Detect which cell encompasses the target text, then output its (X, Y) center coordinate. 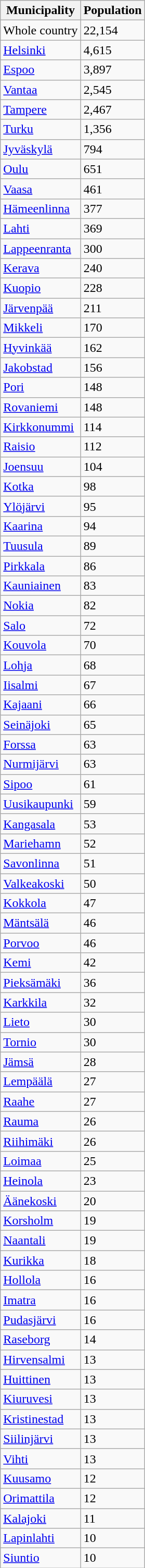
Orimattila (41, 1498)
Hyvinkää (41, 348)
1,356 (112, 129)
Salo (41, 626)
89 (112, 546)
50 (112, 884)
18 (112, 1260)
211 (112, 308)
Kurikka (41, 1260)
14 (112, 1340)
3,897 (112, 70)
Lieto (41, 1022)
86 (112, 566)
95 (112, 506)
Kokkola (41, 903)
Riihimäki (41, 1141)
Raisio (41, 447)
Kajaani (41, 705)
47 (112, 903)
Naantali (41, 1241)
Vaasa (41, 189)
67 (112, 685)
Mariehamn (41, 843)
Siuntio (41, 1558)
20 (112, 1200)
Forssa (41, 744)
Oulu (41, 169)
240 (112, 268)
Porvoo (41, 943)
156 (112, 367)
25 (112, 1161)
68 (112, 665)
Huittinen (41, 1379)
Lapinlahti (41, 1538)
794 (112, 149)
Kotka (41, 486)
162 (112, 348)
Turku (41, 129)
Mikkeli (41, 328)
369 (112, 228)
Kauniainen (41, 586)
651 (112, 169)
Kiuruvesi (41, 1399)
Vantaa (41, 90)
59 (112, 804)
Karkkila (41, 1002)
Pirkkala (41, 566)
461 (112, 189)
53 (112, 824)
23 (112, 1181)
Municipality (41, 10)
Savonlinna (41, 863)
65 (112, 725)
72 (112, 626)
Ylöjärvi (41, 506)
Loimaa (41, 1161)
Siilinjärvi (41, 1439)
2,467 (112, 109)
377 (112, 209)
Espoo (41, 70)
Kalajoki (41, 1518)
Tuusula (41, 546)
Whole country (41, 30)
Kuusamo (41, 1478)
Seinäjoki (41, 725)
70 (112, 645)
114 (112, 427)
Lappeenranta (41, 249)
Kuopio (41, 288)
Järvenpää (41, 308)
300 (112, 249)
Tampere (41, 109)
Kemi (41, 963)
28 (112, 1062)
104 (112, 467)
Pudasjärvi (41, 1320)
Rovaniemi (41, 407)
Rauma (41, 1121)
Vihti (41, 1459)
Raahe (41, 1101)
22,154 (112, 30)
Iisalmi (41, 685)
Hirvensalmi (41, 1359)
36 (112, 983)
Imatra (41, 1300)
66 (112, 705)
228 (112, 288)
Lempäälä (41, 1082)
Nurmijärvi (41, 764)
32 (112, 1002)
98 (112, 486)
Mäntsälä (41, 923)
83 (112, 586)
Lahti (41, 228)
Kerava (41, 268)
11 (112, 1518)
Tornio (41, 1042)
94 (112, 526)
Kaarina (41, 526)
Raseborg (41, 1340)
Jämsä (41, 1062)
Korsholm (41, 1221)
61 (112, 784)
4,615 (112, 50)
Valkeakoski (41, 884)
Uusikaupunki (41, 804)
Jyväskylä (41, 149)
51 (112, 863)
82 (112, 606)
Nokia (41, 606)
Hämeenlinna (41, 209)
42 (112, 963)
Kirkkonummi (41, 427)
Heinola (41, 1181)
2,545 (112, 90)
Lohja (41, 665)
Hollola (41, 1280)
52 (112, 843)
Population (112, 10)
170 (112, 328)
Pieksämäki (41, 983)
112 (112, 447)
Jakobstad (41, 367)
Kangasala (41, 824)
Sipoo (41, 784)
Helsinki (41, 50)
Kristinestad (41, 1419)
Joensuu (41, 467)
Äänekoski (41, 1200)
Pori (41, 387)
Kouvola (41, 645)
